Output the (X, Y) coordinate of the center of the cell containing the given text.  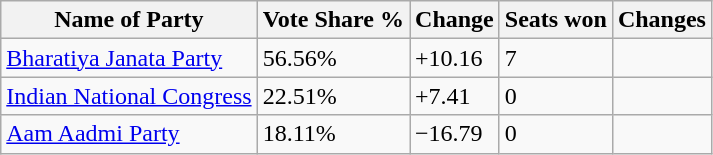
+10.16 (455, 58)
Name of Party (129, 20)
Aam Aadmi Party (129, 134)
18.11% (333, 134)
56.56% (333, 58)
22.51% (333, 96)
Seats won (556, 20)
Changes (662, 20)
7 (556, 58)
Change (455, 20)
+7.41 (455, 96)
Bharatiya Janata Party (129, 58)
Vote Share % (333, 20)
−16.79 (455, 134)
Indian National Congress (129, 96)
